Return [x, y] of the center of cell containing provided text 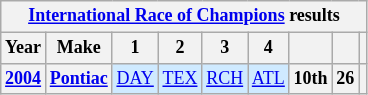
4 [269, 48]
ATL [269, 78]
International Race of Champions results [184, 16]
3 [225, 48]
DAY [135, 78]
10th [310, 78]
Make [78, 48]
Year [24, 48]
2 [180, 48]
26 [346, 78]
1 [135, 48]
Pontiac [78, 78]
2004 [24, 78]
RCH [225, 78]
TEX [180, 78]
